From the cell containing the given text, extract its center point as (X, Y) coordinate. 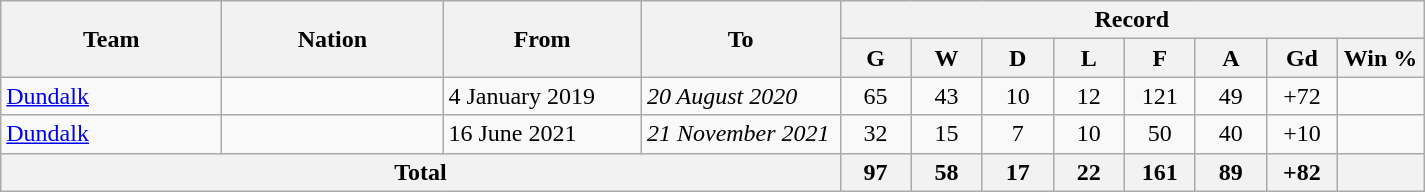
G (876, 58)
50 (1160, 134)
65 (876, 96)
A (1230, 58)
+82 (1302, 172)
15 (946, 134)
F (1160, 58)
7 (1018, 134)
Record (1132, 20)
16 June 2021 (542, 134)
49 (1230, 96)
Nation (332, 39)
Team (112, 39)
40 (1230, 134)
Total (420, 172)
22 (1088, 172)
97 (876, 172)
21 November 2021 (740, 134)
To (740, 39)
W (946, 58)
58 (946, 172)
17 (1018, 172)
43 (946, 96)
12 (1088, 96)
4 January 2019 (542, 96)
+10 (1302, 134)
Win % (1380, 58)
121 (1160, 96)
20 August 2020 (740, 96)
From (542, 39)
32 (876, 134)
89 (1230, 172)
+72 (1302, 96)
Gd (1302, 58)
D (1018, 58)
161 (1160, 172)
L (1088, 58)
